Scan for the cell matching the given text and deliver its (x, y) coordinate at center. 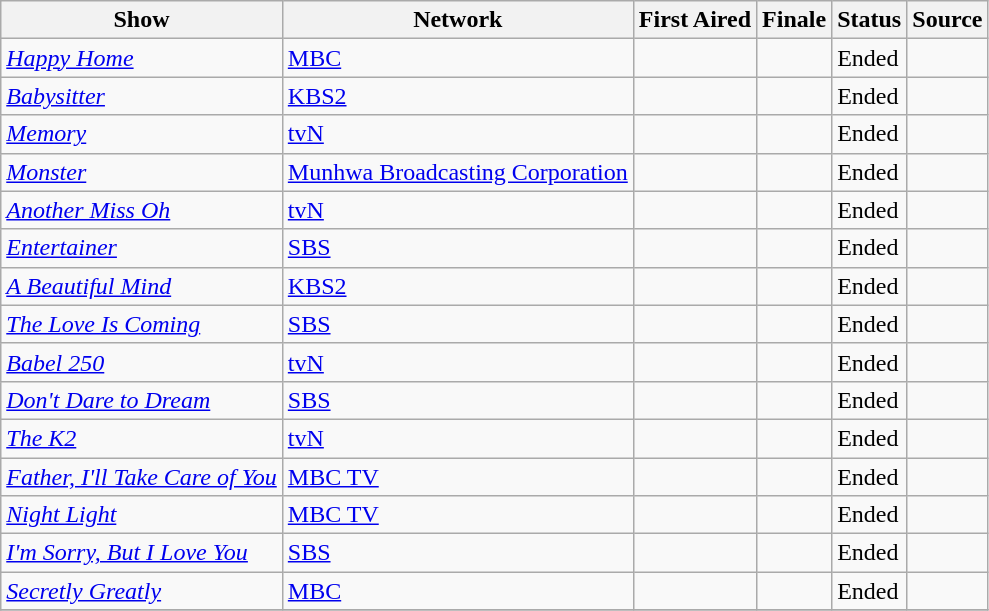
The Love Is Coming (142, 324)
A Beautiful Mind (142, 286)
Babel 250 (142, 362)
Secretly Greatly (142, 591)
Another Miss Oh (142, 210)
Entertainer (142, 248)
Network (458, 20)
Monster (142, 172)
Finale (794, 20)
Show (142, 20)
Happy Home (142, 58)
Status (870, 20)
Night Light (142, 515)
Babysitter (142, 96)
Munhwa Broadcasting Corporation (458, 172)
Don't Dare to Dream (142, 400)
Memory (142, 134)
The K2 (142, 438)
Source (948, 20)
I'm Sorry, But I Love You (142, 553)
Father, I'll Take Care of You (142, 477)
First Aired (694, 20)
